Extract the (x, y) coordinate from the center of the cell holding the provided text.  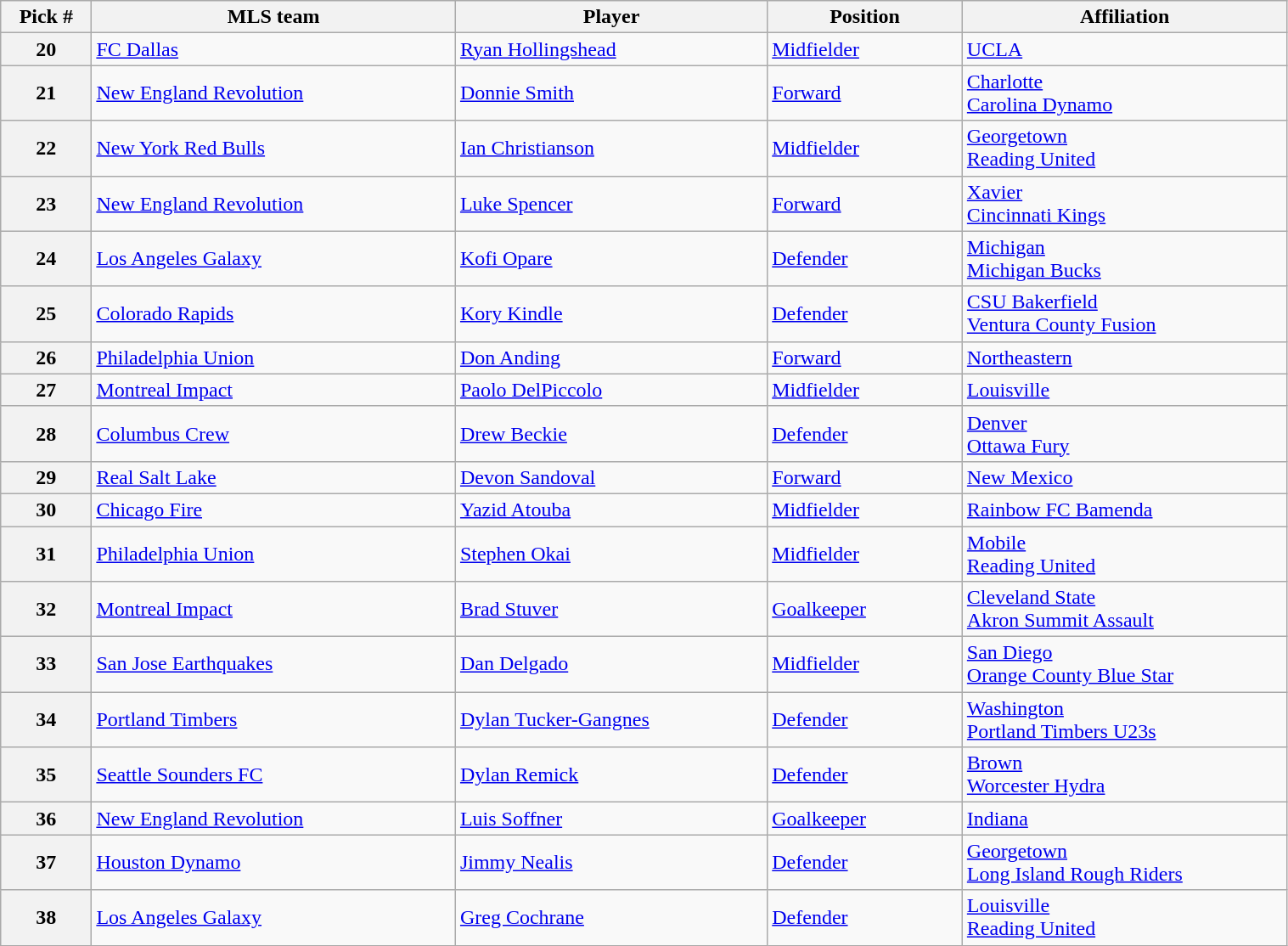
Pick # (46, 17)
Louisville (1124, 390)
Ryan Hollingshead (611, 49)
25 (46, 314)
34 (46, 720)
Yazid Atouba (611, 510)
CSU BakerfieldVentura County Fusion (1124, 314)
DenverOttawa Fury (1124, 433)
GeorgetownLong Island Rough Riders (1124, 863)
Rainbow FC Bamenda (1124, 510)
New Mexico (1124, 477)
GeorgetownReading United (1124, 148)
Chicago Fire (273, 510)
XavierCincinnati Kings (1124, 204)
Paolo DelPiccolo (611, 390)
BrownWorcester Hydra (1124, 774)
San DiegoOrange County Blue Star (1124, 664)
Player (611, 17)
MobileReading United (1124, 554)
FC Dallas (273, 49)
CharlotteCarolina Dynamo (1124, 93)
Dylan Remick (611, 774)
San Jose Earthquakes (273, 664)
Real Salt Lake (273, 477)
WashingtonPortland Timbers U23s (1124, 720)
Stephen Okai (611, 554)
38 (46, 917)
Donnie Smith (611, 93)
Jimmy Nealis (611, 863)
29 (46, 477)
Cleveland StateAkron Summit Assault (1124, 610)
Portland Timbers (273, 720)
21 (46, 93)
37 (46, 863)
36 (46, 819)
23 (46, 204)
32 (46, 610)
Brad Stuver (611, 610)
28 (46, 433)
31 (46, 554)
33 (46, 664)
30 (46, 510)
22 (46, 148)
LouisvilleReading United (1124, 917)
Affiliation (1124, 17)
Kory Kindle (611, 314)
Devon Sandoval (611, 477)
Ian Christianson (611, 148)
35 (46, 774)
Luke Spencer (611, 204)
MichiganMichigan Bucks (1124, 258)
MLS team (273, 17)
20 (46, 49)
Drew Beckie (611, 433)
Columbus Crew (273, 433)
Colorado Rapids (273, 314)
New York Red Bulls (273, 148)
Houston Dynamo (273, 863)
Luis Soffner (611, 819)
Greg Cochrane (611, 917)
26 (46, 358)
24 (46, 258)
27 (46, 390)
Position (865, 17)
Don Anding (611, 358)
Kofi Opare (611, 258)
Northeastern (1124, 358)
Dan Delgado (611, 664)
Seattle Sounders FC (273, 774)
Indiana (1124, 819)
Dylan Tucker-Gangnes (611, 720)
UCLA (1124, 49)
